Search for the cell housing the specified text and yield its [X, Y] center coordinate. 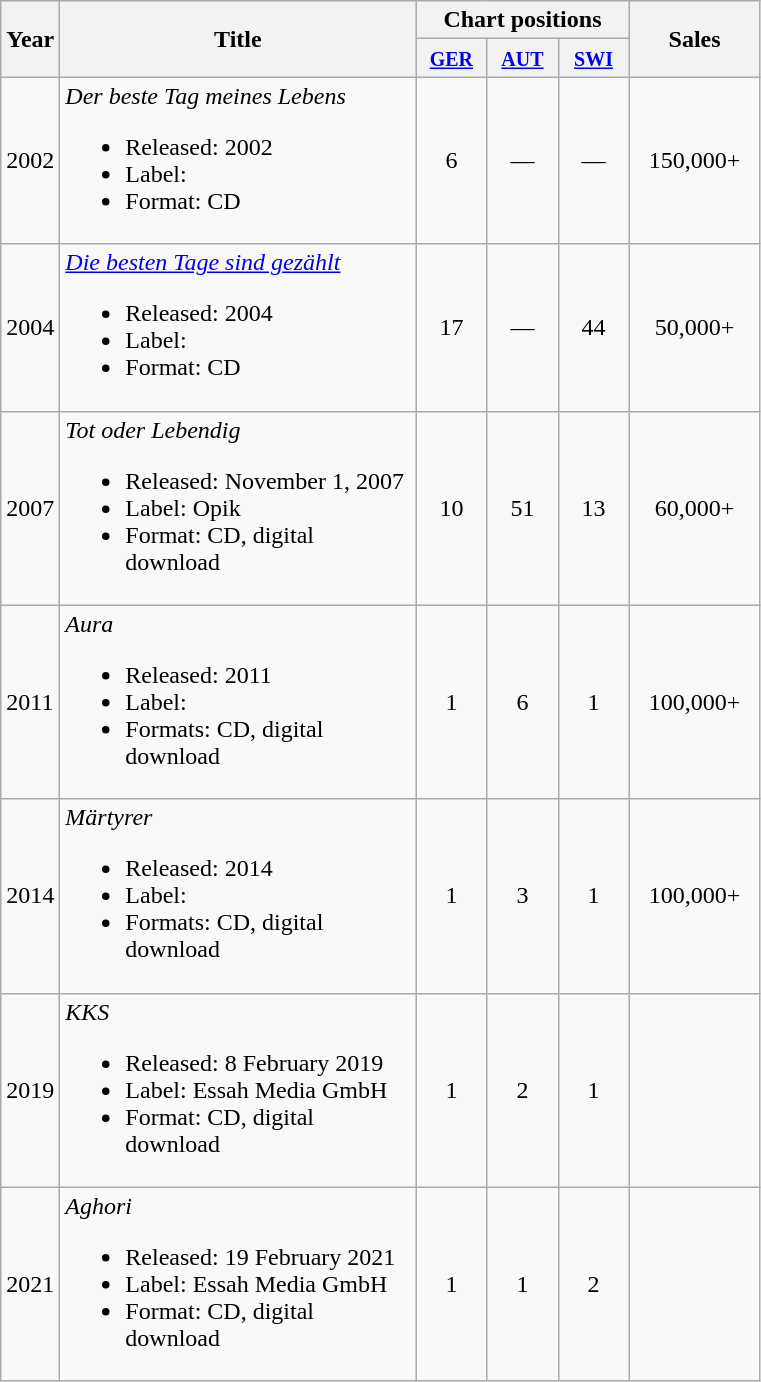
Title [238, 39]
SWI [594, 58]
GER [452, 58]
2002 [30, 160]
44 [594, 328]
17 [452, 328]
Der beste Tag meines LebensReleased: 2002Label:Format: CD [238, 160]
2019 [30, 1090]
10 [452, 508]
Sales [694, 39]
2021 [30, 1284]
60,000+ [694, 508]
2014 [30, 896]
Die besten Tage sind gezähltReleased: 2004Label:Format: CD [238, 328]
KKSReleased: 8 February 2019Label: Essah Media GmbHFormat: CD, digital download [238, 1090]
AuraReleased: 2011Label:Formats: CD, digital download [238, 702]
2007 [30, 508]
Tot oder LebendigReleased: November 1, 2007Label: OpikFormat: CD, digital download [238, 508]
MärtyrerReleased: 2014Label:Formats: CD, digital download [238, 896]
13 [594, 508]
50,000+ [694, 328]
2011 [30, 702]
Year [30, 39]
AUT [522, 58]
3 [522, 896]
150,000+ [694, 160]
AghoriReleased: 19 February 2021Label: Essah Media GmbHFormat: CD, digital download [238, 1284]
2004 [30, 328]
Chart positions [522, 20]
51 [522, 508]
